Locate the cell with the specified text and output its (x, y) center coordinate. 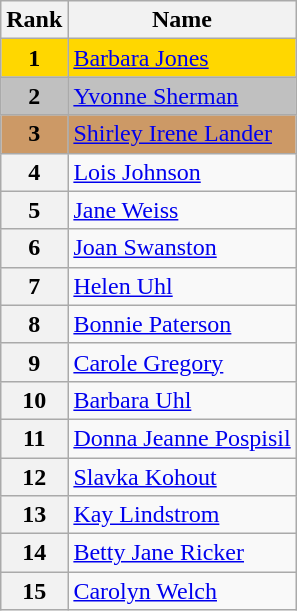
Barbara Jones (182, 58)
1 (34, 58)
3 (34, 134)
12 (34, 477)
9 (34, 362)
Yvonne Sherman (182, 96)
10 (34, 400)
Helen Uhl (182, 286)
Shirley Irene Lander (182, 134)
Betty Jane Ricker (182, 553)
Bonnie Paterson (182, 324)
2 (34, 96)
Rank (34, 20)
Kay Lindstrom (182, 515)
14 (34, 553)
Name (182, 20)
Carole Gregory (182, 362)
Slavka Kohout (182, 477)
Carolyn Welch (182, 591)
Donna Jeanne Pospisil (182, 438)
8 (34, 324)
15 (34, 591)
11 (34, 438)
Lois Johnson (182, 172)
Jane Weiss (182, 210)
Barbara Uhl (182, 400)
6 (34, 248)
4 (34, 172)
13 (34, 515)
7 (34, 286)
Joan Swanston (182, 248)
5 (34, 210)
